Provide the [x, y] coordinate of the cell's center where the given text is located.  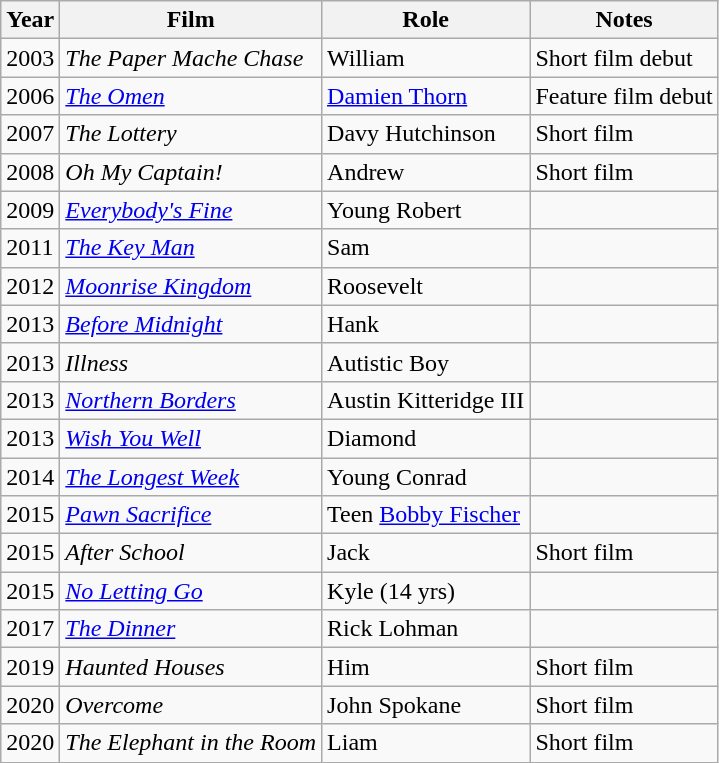
2012 [30, 286]
Diamond [426, 438]
Roosevelt [426, 286]
Before Midnight [191, 324]
2011 [30, 248]
Northern Borders [191, 400]
Young Conrad [426, 477]
Rick Lohman [426, 629]
2014 [30, 477]
No Letting Go [191, 591]
Notes [624, 20]
2008 [30, 172]
Haunted Houses [191, 667]
The Omen [191, 96]
Film [191, 20]
Wish You Well [191, 438]
William [426, 58]
The Paper Mache Chase [191, 58]
Andrew [426, 172]
The Key Man [191, 248]
Jack [426, 553]
2019 [30, 667]
The Longest Week [191, 477]
Him [426, 667]
2009 [30, 210]
2007 [30, 134]
Hank [426, 324]
Everybody's Fine [191, 210]
John Spokane [426, 705]
2006 [30, 96]
Year [30, 20]
The Lottery [191, 134]
Short film debut [624, 58]
After School [191, 553]
Oh My Captain! [191, 172]
Damien Thorn [426, 96]
Role [426, 20]
Kyle (14 yrs) [426, 591]
Austin Kitteridge III [426, 400]
Davy Hutchinson [426, 134]
2017 [30, 629]
Feature film debut [624, 96]
Young Robert [426, 210]
Overcome [191, 705]
The Dinner [191, 629]
Illness [191, 362]
Sam [426, 248]
Teen Bobby Fischer [426, 515]
Pawn Sacrifice [191, 515]
Autistic Boy [426, 362]
Moonrise Kingdom [191, 286]
The Elephant in the Room [191, 743]
Liam [426, 743]
2003 [30, 58]
